Determine the [X, Y] coordinate at the center of the cell enclosing the given text.  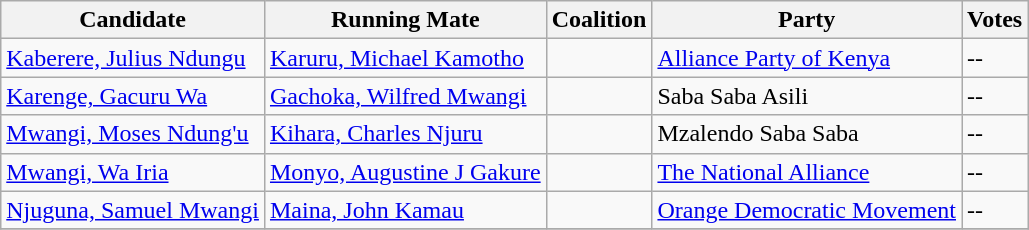
Karenge, Gacuru Wa [133, 96]
Mwangi, Wa Iria [133, 172]
Alliance Party of Kenya [807, 58]
Candidate [133, 20]
The National Alliance [807, 172]
Party [807, 20]
Njuguna, Samuel Mwangi [133, 210]
Karuru, Michael Kamotho [405, 58]
Votes [995, 20]
Orange Democratic Movement [807, 210]
Kihara, Charles Njuru [405, 134]
Mwangi, Moses Ndung'u [133, 134]
Coalition [599, 20]
Mzalendo Saba Saba [807, 134]
Running Mate [405, 20]
Gachoka, Wilfred Mwangi [405, 96]
Maina, John Kamau [405, 210]
Monyo, Augustine J Gakure [405, 172]
Saba Saba Asili [807, 96]
Kaberere, Julius Ndungu [133, 58]
